Return the [X, Y] coordinate for the center point of the cell that contains the specified text.  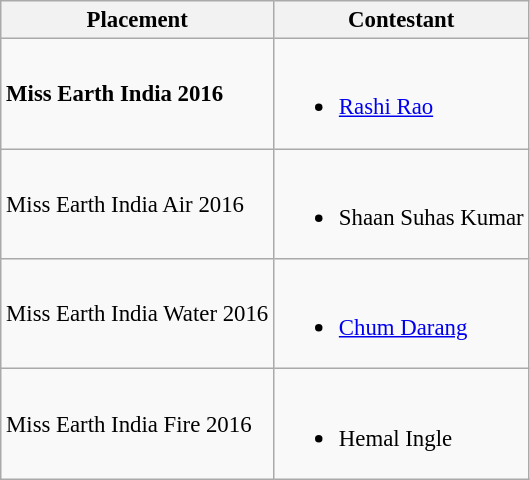
Hemal Ingle [402, 424]
Miss Earth India Air 2016 [138, 204]
Placement [138, 20]
Chum Darang [402, 314]
Shaan Suhas Kumar [402, 204]
Contestant [402, 20]
Miss Earth India Water 2016 [138, 314]
Miss Earth India 2016 [138, 94]
Miss Earth India Fire 2016 [138, 424]
Rashi Rao [402, 94]
